Return [X, Y] of the center of cell containing provided text 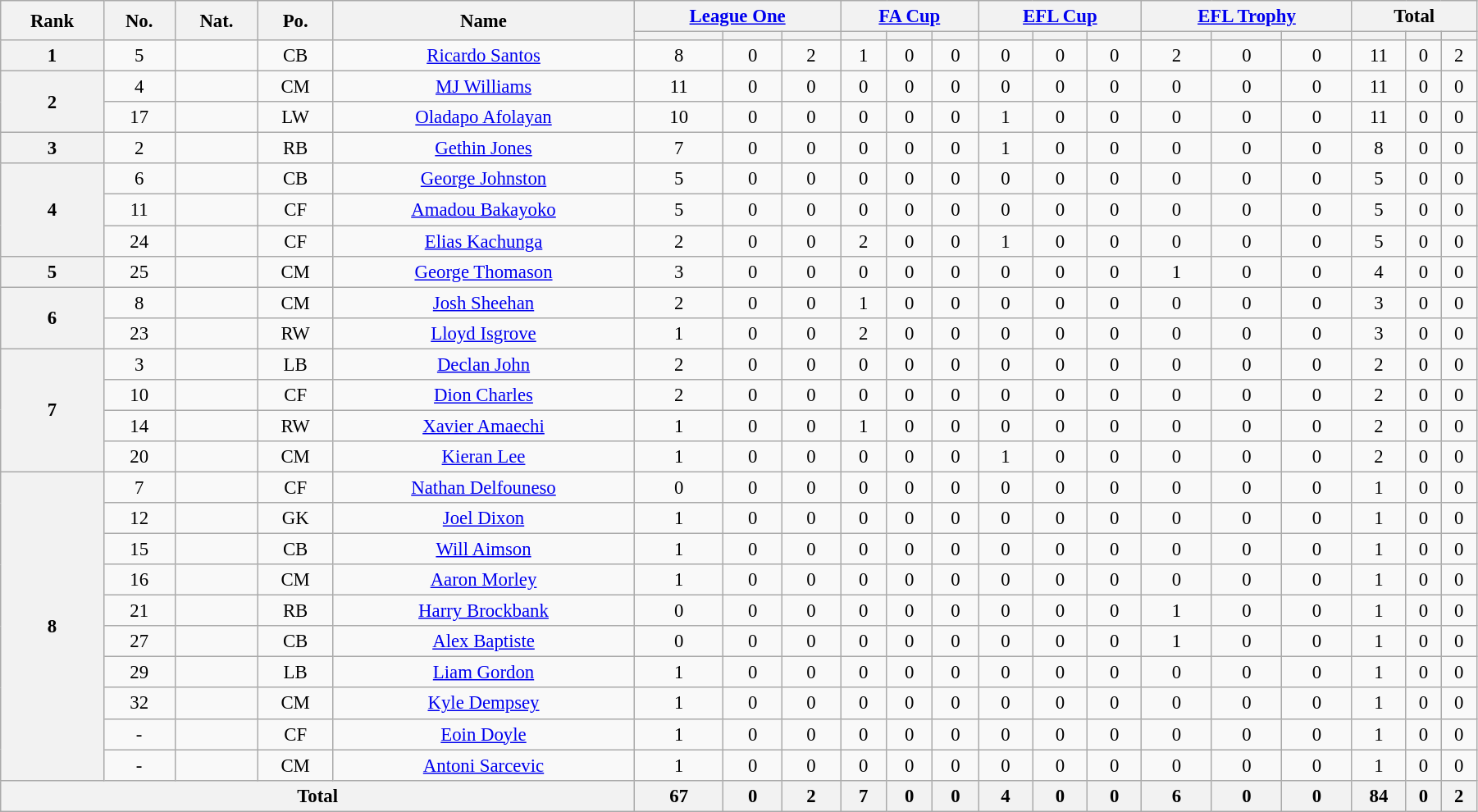
Ricardo Santos [483, 56]
GK [295, 518]
Liam Gordon [483, 673]
LW [295, 117]
George Johnston [483, 180]
17 [139, 117]
27 [139, 641]
Kyle Dempsey [483, 704]
14 [139, 426]
EFL Cup [1060, 16]
Aaron Morley [483, 580]
Amadou Bakayoko [483, 210]
Gethin Jones [483, 148]
EFL Trophy [1247, 16]
Alex Baptiste [483, 641]
Harry Brockbank [483, 611]
23 [139, 333]
Rank [52, 21]
Po. [295, 21]
FA Cup [910, 16]
MJ Williams [483, 87]
Name [483, 21]
29 [139, 673]
Dion Charles [483, 395]
Lloyd Isgrove [483, 333]
Oladapo Afolayan [483, 117]
15 [139, 550]
16 [139, 580]
Josh Sheehan [483, 303]
Declan John [483, 364]
No. [139, 21]
67 [679, 796]
12 [139, 518]
George Thomason [483, 271]
League One [738, 16]
Eoin Doyle [483, 734]
Nat. [217, 21]
Nathan Delfouneso [483, 487]
84 [1379, 796]
25 [139, 271]
Kieran Lee [483, 457]
Xavier Amaechi [483, 426]
24 [139, 241]
Joel Dixon [483, 518]
Elias Kachunga [483, 241]
32 [139, 704]
Will Aimson [483, 550]
20 [139, 457]
Antoni Sarcevic [483, 765]
21 [139, 611]
